Provide the [x, y] coordinate of the cell's center where the given text is located.  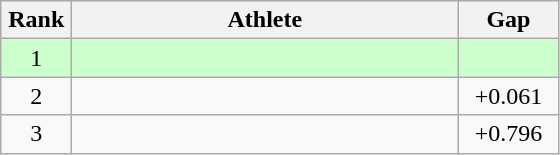
Rank [36, 20]
2 [36, 96]
Athlete [265, 20]
1 [36, 58]
+0.796 [508, 134]
+0.061 [508, 96]
Gap [508, 20]
3 [36, 134]
